Find where the given text appears and provide that cell's center as [X, Y] coordinate. 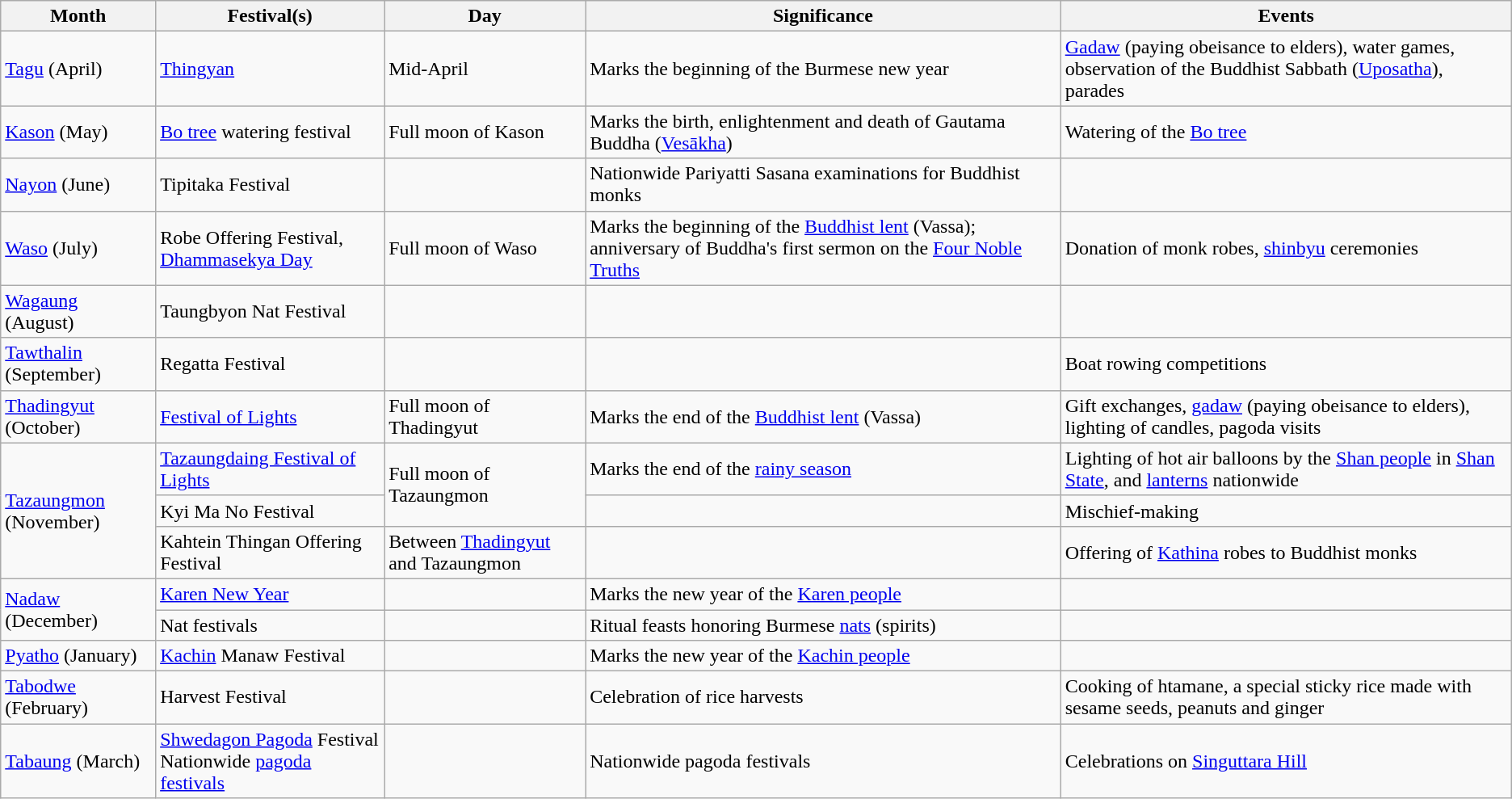
Tabodwe (February) [78, 698]
Tazaungdaing Festival of Lights [270, 469]
Regatta Festival [270, 364]
Ritual feasts honoring Burmese nats (spirits) [824, 624]
Marks the beginning of the Burmese new year [824, 69]
Mid-April [485, 69]
Marks the end of the rainy season [824, 469]
Waso (July) [78, 248]
Full moon of Thadingyut [485, 417]
Full moon of Waso [485, 248]
Nationwide Pariyatti Sasana examinations for Buddhist monks [824, 184]
Celebrations on Singuttara Hill [1286, 761]
Watering of the Bo tree [1286, 132]
Marks the new year of the Kachin people [824, 656]
Kahtein Thingan Offering Festival [270, 553]
Events [1286, 16]
Marks the birth, enlightenment and death of Gautama Buddha (Vesākha) [824, 132]
Marks the end of the Buddhist lent (Vassa) [824, 417]
Harvest Festival [270, 698]
Nat festivals [270, 624]
Celebration of rice harvests [824, 698]
Robe Offering Festival, Dhammasekya Day [270, 248]
Thadingyut (October) [78, 417]
Tagu (April) [78, 69]
Day [485, 16]
Nayon (June) [78, 184]
Lighting of hot air balloons by the Shan people in Shan State, and lanterns nationwide [1286, 469]
Nadaw (December) [78, 609]
Tabaung (March) [78, 761]
Boat rowing competitions [1286, 364]
Donation of monk robes, shinbyu ceremonies [1286, 248]
Kason (May) [78, 132]
Shwedagon Pagoda FestivalNationwide pagoda festivals [270, 761]
Gift exchanges, gadaw (paying obeisance to elders), lighting of candles, pagoda visits [1286, 417]
Mischief-making [1286, 511]
Tawthalin (September) [78, 364]
Significance [824, 16]
Nationwide pagoda festivals [824, 761]
Festival of Lights [270, 417]
Marks the new year of the Karen people [824, 594]
Kachin Manaw Festival [270, 656]
Cooking of htamane, a special sticky rice made with sesame seeds, peanuts and ginger [1286, 698]
Full moon of Kason [485, 132]
Tipitaka Festival [270, 184]
Thingyan [270, 69]
Offering of Kathina robes to Buddhist monks [1286, 553]
Festival(s) [270, 16]
Kyi Ma No Festival [270, 511]
Gadaw (paying obeisance to elders), water games, observation of the Buddhist Sabbath (Uposatha), parades [1286, 69]
Month [78, 16]
Taungbyon Nat Festival [270, 312]
Bo tree watering festival [270, 132]
Wagaung (August) [78, 312]
Between Thadingyut and Tazaungmon [485, 553]
Tazaungmon (November) [78, 511]
Full moon of Tazaungmon [485, 485]
Marks the beginning of the Buddhist lent (Vassa); anniversary of Buddha's first sermon on the Four Noble Truths [824, 248]
Karen New Year [270, 594]
Pyatho (January) [78, 656]
